Extract the (X, Y) coordinate from the center of the cell holding the provided text.  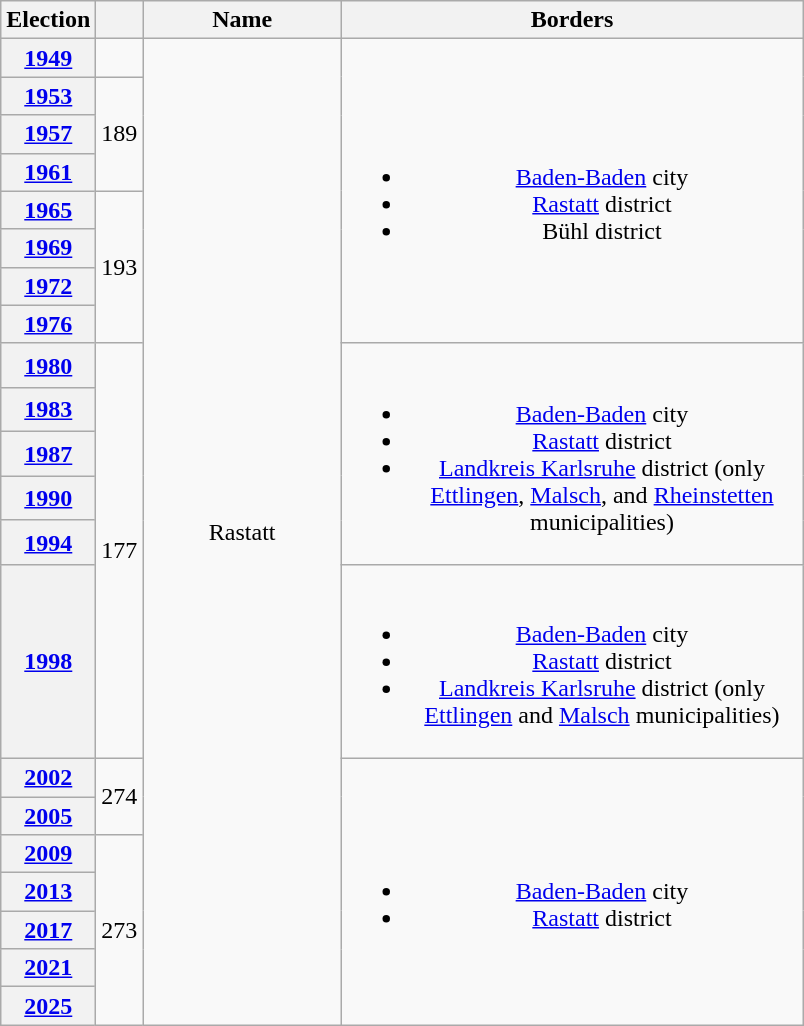
1980 (48, 365)
1961 (48, 172)
Name (242, 20)
Baden-Baden cityRastatt districtLandkreis Karlsruhe district (only Ettlingen, Malsch, and Rheinstetten municipalities) (572, 454)
1972 (48, 286)
1998 (48, 661)
2017 (48, 930)
2021 (48, 968)
1953 (48, 96)
1990 (48, 498)
2013 (48, 892)
1987 (48, 454)
1949 (48, 58)
1965 (48, 210)
Rastatt (242, 532)
1994 (48, 542)
1976 (48, 324)
Election (48, 20)
189 (120, 134)
177 (120, 550)
Baden-Baden cityRastatt districtBühl district (572, 191)
2009 (48, 854)
Borders (572, 20)
Baden-Baden cityRastatt districtLandkreis Karlsruhe district (only Ettlingen and Malsch municipalities) (572, 661)
2005 (48, 815)
1983 (48, 410)
193 (120, 267)
1957 (48, 134)
2002 (48, 777)
273 (120, 930)
1969 (48, 248)
2025 (48, 1006)
Baden-Baden cityRastatt district (572, 891)
274 (120, 796)
